Provide the [X, Y] coordinate of the cell's center where the given text is located.  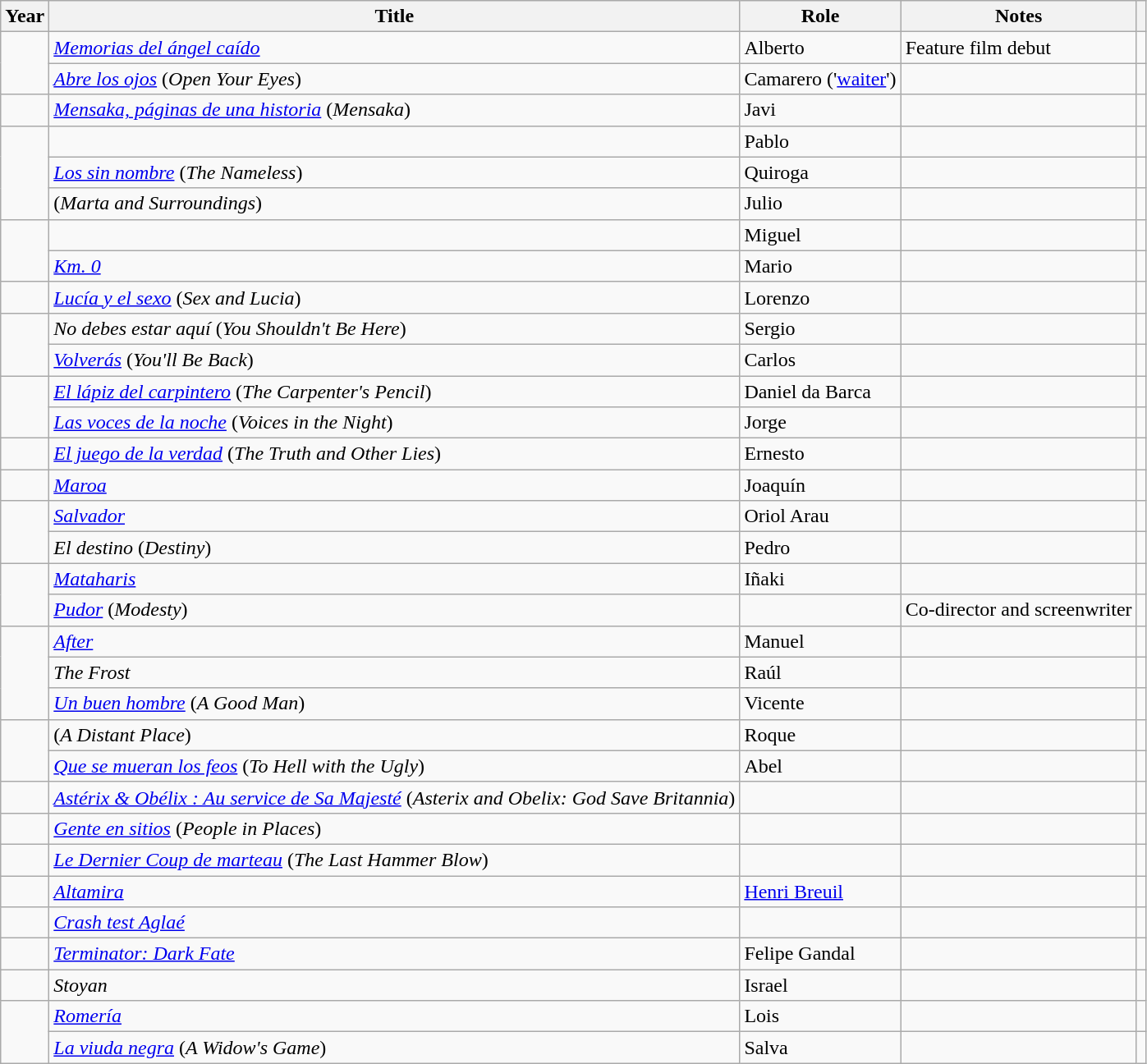
Camarero ('waiter') [820, 79]
Salvador [394, 516]
Javi [820, 110]
El juego de la verdad (The Truth and Other Lies) [394, 454]
Le Dernier Coup de marteau (The Last Hammer Blow) [394, 860]
Israel [820, 985]
Salva [820, 1048]
El lápiz del carpintero (The Carpenter's Pencil) [394, 392]
(Marta and Surroundings) [394, 204]
Pedro [820, 548]
Terminator: Dark Fate [394, 954]
The Frost [394, 672]
Carlos [820, 360]
Jorge [820, 423]
Lucía y el sexo (Sex and Lucia) [394, 297]
Mataharis [394, 579]
Role [820, 16]
Joaquín [820, 485]
Las voces de la noche (Voices in the Night) [394, 423]
Year [25, 16]
Roque [820, 735]
Abel [820, 766]
Alberto [820, 48]
Notes [1018, 16]
Volverás (You'll Be Back) [394, 360]
Stoyan [394, 985]
La viuda negra (A Widow's Game) [394, 1048]
Memorias del ángel caído [394, 48]
Lois [820, 1016]
El destino (Destiny) [394, 548]
Romería [394, 1016]
Julio [820, 204]
(A Distant Place) [394, 735]
Felipe Gandal [820, 954]
Ernesto [820, 454]
Miguel [820, 235]
Raúl [820, 672]
Altamira [394, 891]
Maroa [394, 485]
Mario [820, 266]
Oriol Arau [820, 516]
Lorenzo [820, 297]
Que se mueran los feos (To Hell with the Ugly) [394, 766]
Manuel [820, 641]
No debes estar aquí (You Shouldn't Be Here) [394, 328]
Los sin nombre (The Nameless) [394, 172]
Pablo [820, 141]
Title [394, 16]
Pudor (Modesty) [394, 610]
After [394, 641]
Henri Breuil [820, 891]
Iñaki [820, 579]
Un buen hombre (A Good Man) [394, 704]
Feature film debut [1018, 48]
Astérix & Obélix : Au service de Sa Majesté (Asterix and Obelix: God Save Britannia) [394, 797]
Daniel da Barca [820, 392]
Vicente [820, 704]
Abre los ojos (Open Your Eyes) [394, 79]
Quiroga [820, 172]
Gente en sitios (People in Places) [394, 828]
Sergio [820, 328]
Km. 0 [394, 266]
Co-director and screenwriter [1018, 610]
Mensaka, páginas de una historia (Mensaka) [394, 110]
Crash test Aglaé [394, 923]
